Detect which cell encompasses the target text, then output its (x, y) center coordinate. 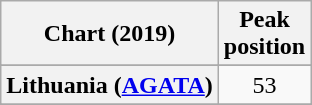
Peakposition (264, 34)
53 (264, 85)
Chart (2019) (110, 34)
Lithuania (AGATA) (110, 85)
